Find where the given text appears and provide that cell's center as (X, Y) coordinate. 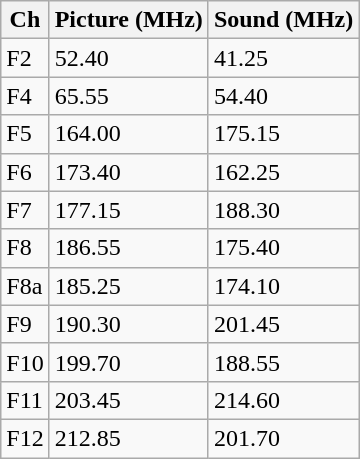
201.45 (283, 324)
203.45 (128, 400)
F5 (25, 134)
199.70 (128, 362)
214.60 (283, 400)
F7 (25, 210)
188.30 (283, 210)
Sound (MHz) (283, 20)
177.15 (128, 210)
F9 (25, 324)
186.55 (128, 248)
173.40 (128, 172)
65.55 (128, 96)
190.30 (128, 324)
175.15 (283, 134)
185.25 (128, 286)
F4 (25, 96)
F8 (25, 248)
175.40 (283, 248)
54.40 (283, 96)
Picture (MHz) (128, 20)
F8a (25, 286)
F6 (25, 172)
174.10 (283, 286)
F2 (25, 58)
212.85 (128, 438)
F10 (25, 362)
F12 (25, 438)
162.25 (283, 172)
188.55 (283, 362)
52.40 (128, 58)
F11 (25, 400)
164.00 (128, 134)
41.25 (283, 58)
Ch (25, 20)
201.70 (283, 438)
